For the text-containing cell, return its midpoint in [X, Y] coordinate format. 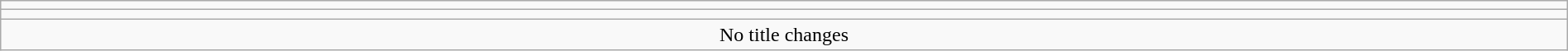
No title changes [784, 35]
